Search for the cell housing the specified text and yield its (x, y) center coordinate. 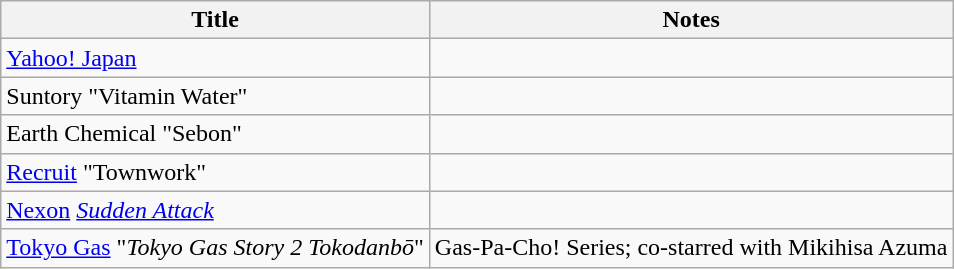
Yahoo! Japan (216, 58)
Tokyo Gas "Tokyo Gas Story 2 Tokodanbō" (216, 248)
Notes (691, 20)
Nexon Sudden Attack (216, 210)
Recruit "Townwork" (216, 172)
Title (216, 20)
Gas-Pa-Cho! Series; co-starred with Mikihisa Azuma (691, 248)
Earth Chemical "Sebon" (216, 134)
Suntory "Vitamin Water" (216, 96)
